From the cell containing the given text, extract its center point as (X, Y) coordinate. 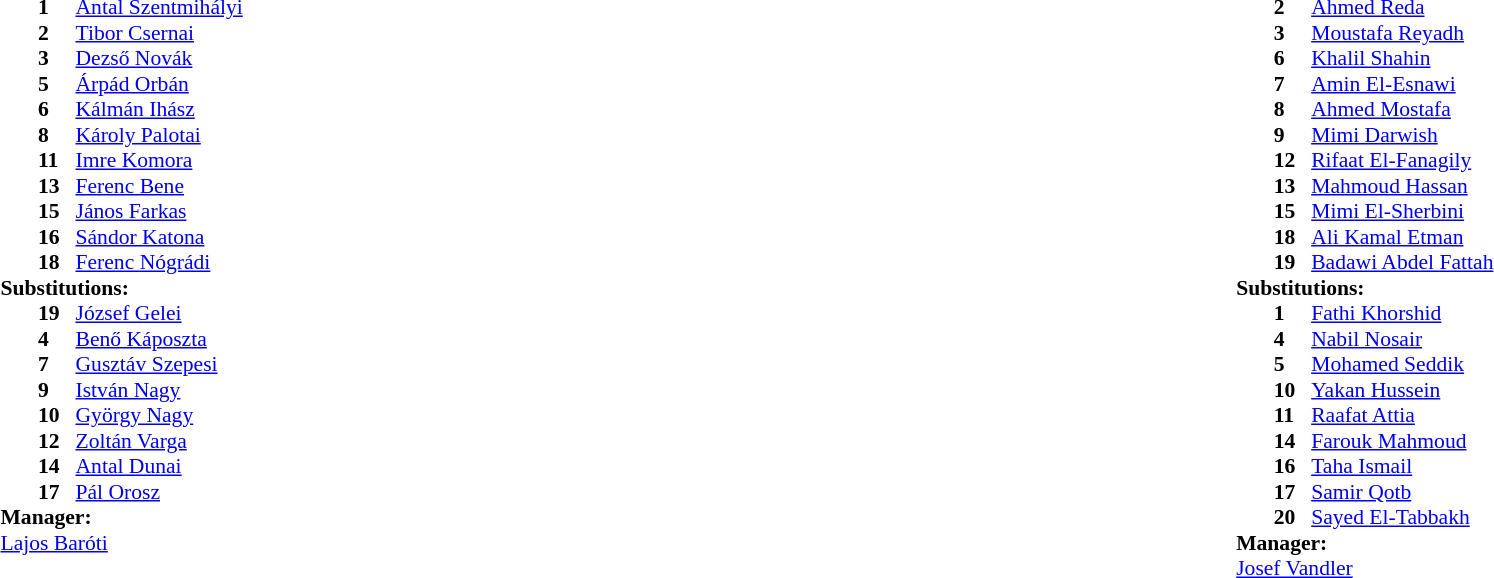
Sayed El-Tabbakh (1402, 517)
Tibor Csernai (160, 33)
1 (1293, 313)
Taha Ismail (1402, 467)
20 (1293, 517)
Árpád Orbán (160, 84)
Samir Qotb (1402, 492)
Farouk Mahmoud (1402, 441)
Ali Kamal Etman (1402, 237)
Dezső Novák (160, 59)
Amin El-Esnawi (1402, 84)
Rifaat El-Fanagily (1402, 161)
Ferenc Nógrádi (160, 263)
Sándor Katona (160, 237)
Benő Káposzta (160, 339)
Kálmán Ihász (160, 109)
István Nagy (160, 390)
József Gelei (160, 313)
Ahmed Mostafa (1402, 109)
Ferenc Bene (160, 186)
Khalil Shahin (1402, 59)
Károly Palotai (160, 135)
Zoltán Varga (160, 441)
Raafat Attia (1402, 415)
György Nagy (160, 415)
Gusztáv Szepesi (160, 365)
Mimi El-Sherbini (1402, 211)
Fathi Khorshid (1402, 313)
Imre Komora (160, 161)
Nabil Nosair (1402, 339)
János Farkas (160, 211)
Mohamed Seddik (1402, 365)
Yakan Hussein (1402, 390)
Mahmoud Hassan (1402, 186)
Moustafa Reyadh (1402, 33)
Badawi Abdel Fattah (1402, 263)
Pál Orosz (160, 492)
Antal Dunai (160, 467)
Lajos Baróti (121, 543)
2 (57, 33)
Mimi Darwish (1402, 135)
